For the text-containing cell, return its midpoint in (X, Y) coordinate format. 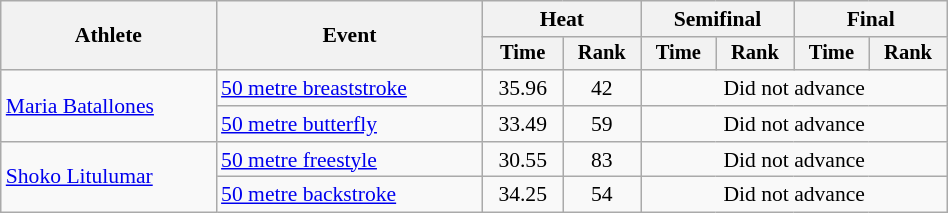
Heat (562, 19)
42 (602, 88)
Shoko Litulumar (108, 178)
Event (350, 36)
Final (870, 19)
Semifinal (718, 19)
Maria Batallones (108, 106)
35.96 (523, 88)
33.49 (523, 124)
50 metre freestyle (350, 160)
83 (602, 160)
30.55 (523, 160)
50 metre butterfly (350, 124)
54 (602, 195)
50 metre backstroke (350, 195)
34.25 (523, 195)
50 metre breaststroke (350, 88)
59 (602, 124)
Athlete (108, 36)
